Capture the cell that displays the provided text and extract its [x, y] central coordinate. 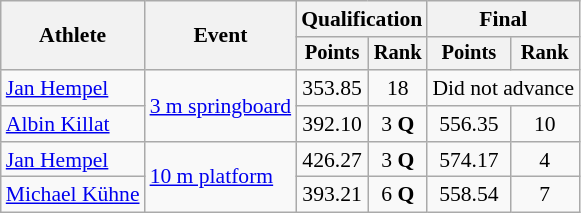
10 m platform [221, 178]
558.54 [468, 195]
Qualification [362, 19]
Michael Kühne [73, 195]
6 Q [398, 195]
Event [221, 36]
7 [544, 195]
Athlete [73, 36]
393.21 [332, 195]
10 [544, 124]
18 [398, 88]
Did not advance [503, 88]
353.85 [332, 88]
Final [503, 19]
392.10 [332, 124]
426.27 [332, 160]
574.17 [468, 160]
4 [544, 160]
556.35 [468, 124]
3 m springboard [221, 106]
Albin Killat [73, 124]
